Identify which cell holds the provided text, then report its (x, y) central coordinate. 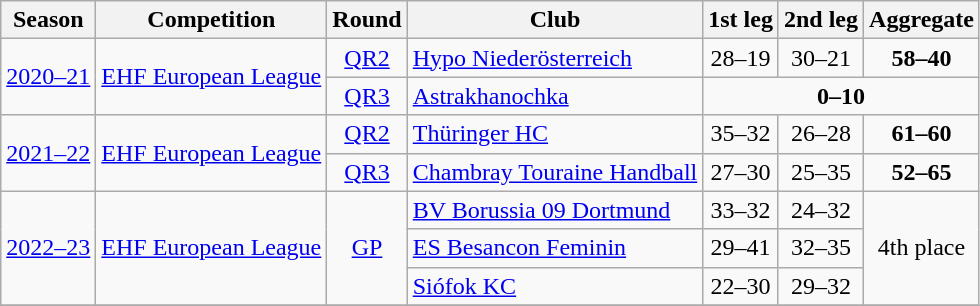
Round (367, 20)
52–65 (922, 172)
GP (367, 248)
Siófok KC (555, 286)
29–32 (820, 286)
Season (48, 20)
Aggregate (922, 20)
Astrakhanochka (555, 96)
2022–23 (48, 248)
58–40 (922, 58)
33–32 (741, 210)
35–32 (741, 134)
2020–21 (48, 77)
BV Borussia 09 Dortmund (555, 210)
Thüringer HC (555, 134)
32–35 (820, 248)
27–30 (741, 172)
0–10 (842, 96)
30–21 (820, 58)
61–60 (922, 134)
26–28 (820, 134)
22–30 (741, 286)
24–32 (820, 210)
2021–22 (48, 153)
28–19 (741, 58)
2nd leg (820, 20)
Chambray Touraine Handball (555, 172)
29–41 (741, 248)
4th place (922, 248)
ES Besancon Feminin (555, 248)
Hypo Niederösterreich (555, 58)
Club (555, 20)
1st leg (741, 20)
25–35 (820, 172)
Competition (212, 20)
